Scan for the cell matching the given text and deliver its (x, y) coordinate at center. 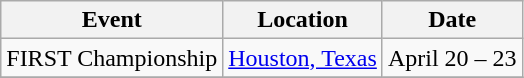
Location (303, 20)
FIRST Championship (112, 58)
Houston, Texas (303, 58)
April 20 – 23 (452, 58)
Date (452, 20)
Event (112, 20)
